For the text-containing cell, return its midpoint in [X, Y] coordinate format. 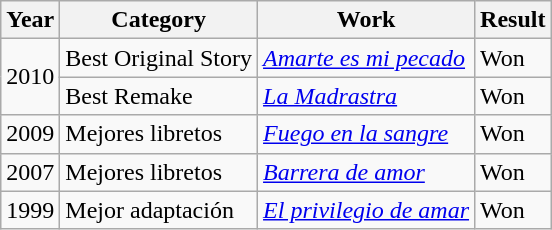
2007 [30, 172]
Mejor adaptación [159, 210]
Work [366, 20]
El privilegio de amar [366, 210]
2009 [30, 134]
Year [30, 20]
1999 [30, 210]
Barrera de amor [366, 172]
Amarte es mi pecado [366, 58]
Category [159, 20]
Best Remake [159, 96]
Best Original Story [159, 58]
La Madrastra [366, 96]
2010 [30, 77]
Fuego en la sangre [366, 134]
Result [513, 20]
